Find where the given text appears and provide that cell's center as [x, y] coordinate. 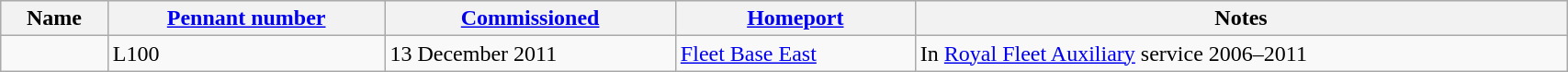
In Royal Fleet Auxiliary service 2006–2011 [1240, 54]
Homeport [795, 18]
Name [55, 18]
Fleet Base East [795, 54]
13 December 2011 [530, 54]
Pennant number [246, 18]
Commissioned [530, 18]
Notes [1240, 18]
L100 [246, 54]
